Determine the (X, Y) coordinate at the center of the cell enclosing the given text.  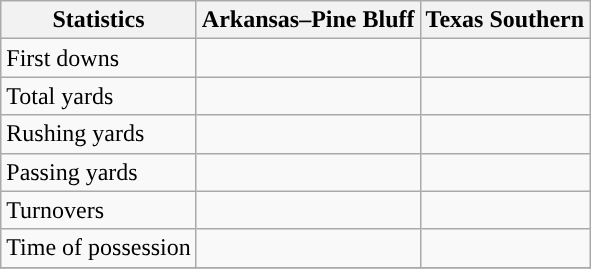
Time of possession (99, 248)
Arkansas–Pine Bluff (308, 20)
Texas Southern (505, 20)
Statistics (99, 20)
Rushing yards (99, 134)
Passing yards (99, 172)
Total yards (99, 96)
First downs (99, 58)
Turnovers (99, 210)
